Output the [X, Y] coordinate of the center of the cell containing the given text.  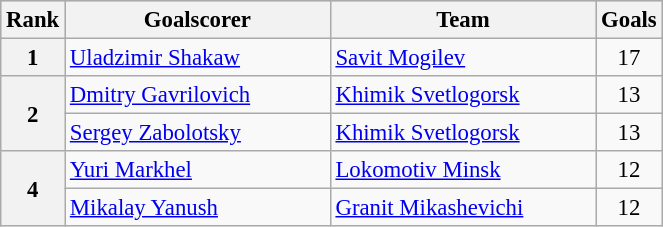
Team [463, 20]
Lokomotiv Minsk [463, 170]
Dmitry Gavrilovich [198, 95]
Granit Mikashevichi [463, 208]
1 [33, 58]
Sergey Zabolotsky [198, 133]
Savit Mogilev [463, 58]
Yuri Markhel [198, 170]
2 [33, 114]
17 [629, 58]
Uladzimir Shakaw [198, 58]
Mikalay Yanush [198, 208]
Goals [629, 20]
Goalscorer [198, 20]
4 [33, 188]
Rank [33, 20]
